Capture the cell that displays the provided text and extract its (X, Y) central coordinate. 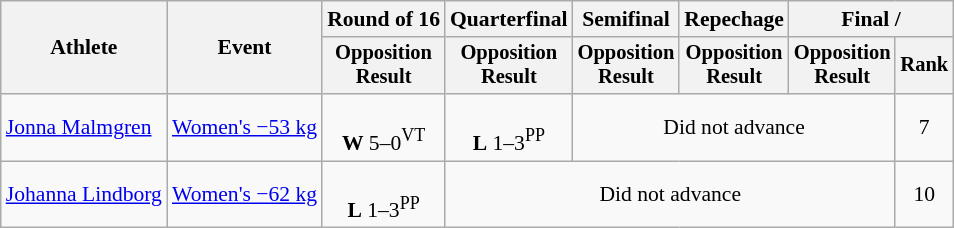
Semifinal (626, 19)
Repechage (734, 19)
Final / (871, 19)
7 (924, 128)
Event (244, 48)
Women's −62 kg (244, 194)
W 5–0VT (384, 128)
10 (924, 194)
Quarterfinal (509, 19)
Round of 16 (384, 19)
Johanna Lindborg (84, 194)
Athlete (84, 48)
Rank (924, 66)
Jonna Malmgren (84, 128)
Women's −53 kg (244, 128)
